Provide the [x, y] coordinate of the cell's center where the given text is located.  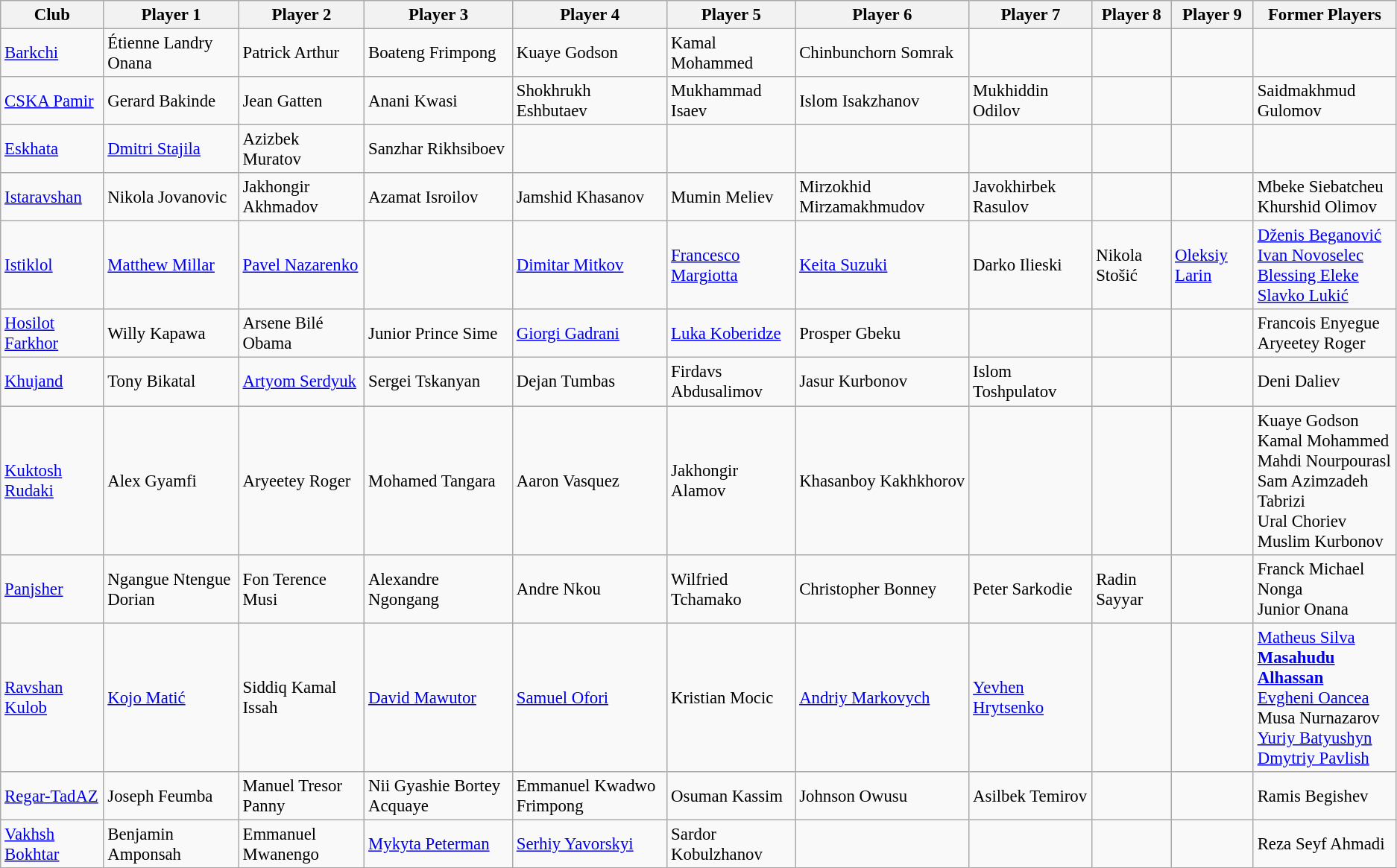
Matheus Silva Masahudu Alhassan Evgheni Oancea Musa Nurnazarov Yuriy Batyushyn Dmytriy Pavlish [1324, 697]
Jean Gatten [301, 101]
Oleksiy Larin [1212, 265]
Francois Enyegue Aryeetey Roger [1324, 334]
Keita Suzuki [883, 265]
Player 3 [438, 15]
Khasanboy Kakhkhorov [883, 481]
Dimitar Mitkov [589, 265]
Peter Sarkodie [1030, 589]
Barkchi [52, 54]
Aryeetey Roger [301, 481]
Jakhongir Alamov [731, 481]
Sanzhar Rikhsiboev [438, 149]
Mirzokhid Mirzamakhmudov [883, 197]
Samuel Ofori [589, 697]
Eskhata [52, 149]
Artyom Serdyuk [301, 381]
Firdavs Abdusalimov [731, 381]
Manuel Tresor Panny [301, 796]
Mukhiddin Odilov [1030, 101]
Giorgi Gadrani [589, 334]
Player 4 [589, 15]
Reza Seyf Ahmadi [1324, 843]
Panjsher [52, 589]
Istaravshan [52, 197]
Pavel Nazarenko [301, 265]
Player 1 [171, 15]
Franck Michael Nonga Junior Onana [1324, 589]
Yevhen Hrytsenko [1030, 697]
Deni Daliev [1324, 381]
Vakhsh Bokhtar [52, 843]
Dmitri Stajila [171, 149]
Francesco Margiotta [731, 265]
Andre Nkou [589, 589]
Kuaye Godson Kamal Mohammed Mahdi Nourpourasl Sam Azimzadeh Tabrizi Ural Choriev Muslim Kurbonov [1324, 481]
Kuaye Godson [589, 54]
Alexandre Ngongang [438, 589]
Prosper Gbeku [883, 334]
Emmanuel Kwadwo Frimpong [589, 796]
Ngangue Ntengue Dorian [171, 589]
Mumin Meliev [731, 197]
Sardor Kobulzhanov [731, 843]
Jasur Kurbonov [883, 381]
Istiklol [52, 265]
Azizbek Muratov [301, 149]
Kristian Mocic [731, 697]
Siddiq Kamal Issah [301, 697]
Nikola Stošić [1132, 265]
Ravshan Kulob [52, 697]
Serhiy Yavorskyi [589, 843]
Dejan Tumbas [589, 381]
Islom Toshpulatov [1030, 381]
Aaron Vasquez [589, 481]
Mbeke Siebatcheu Khurshid Olimov [1324, 197]
Player 9 [1212, 15]
Matthew Millar [171, 265]
Darko Ilieski [1030, 265]
Tony Bikatal [171, 381]
Club [52, 15]
Christopher Bonney [883, 589]
Fon Terence Musi [301, 589]
Junior Prince Sime [438, 334]
Kuktosh Rudaki [52, 481]
Ramis Begishev [1324, 796]
Chinbunchorn Somrak [883, 54]
Former Players [1324, 15]
Luka Koberidze [731, 334]
Saidmakhmud Gulomov [1324, 101]
Joseph Feumba [171, 796]
Étienne Landry Onana [171, 54]
Kojo Matić [171, 697]
Regar-TadAZ [52, 796]
Mohamed Tangara [438, 481]
Benjamin Amponsah [171, 843]
Boateng Frimpong [438, 54]
Shokhrukh Eshbutaev [589, 101]
Patrick Arthur [301, 54]
Alex Gyamfi [171, 481]
Nii Gyashie Bortey Acquaye [438, 796]
Andriy Markovych [883, 697]
Osuman Kassim [731, 796]
Arsene Bilé Obama [301, 334]
Mukhammad Isaev [731, 101]
Anani Kwasi [438, 101]
Jakhongir Akhmadov [301, 197]
Hosilot Farkhor [52, 334]
Islom Isakzhanov [883, 101]
Asilbek Temirov [1030, 796]
Javokhirbek Rasulov [1030, 197]
CSKA Pamir [52, 101]
Mykyta Peterman [438, 843]
Player 8 [1132, 15]
Johnson Owusu [883, 796]
Kamal Mohammed [731, 54]
Wilfried Tchamako [731, 589]
Player 2 [301, 15]
Nikola Jovanovic [171, 197]
Jamshid Khasanov [589, 197]
David Mawutor [438, 697]
Willy Kapawa [171, 334]
Radin Sayyar [1132, 589]
Player 7 [1030, 15]
Emmanuel Mwanengo [301, 843]
Gerard Bakinde [171, 101]
Sergei Tskanyan [438, 381]
Player 6 [883, 15]
Player 5 [731, 15]
Khujand [52, 381]
Dženis Beganović Ivan Novoselec Blessing Eleke Slavko Lukić [1324, 265]
Azamat Isroilov [438, 197]
